Return the (x, y) coordinate for the center point of the cell that contains the specified text.  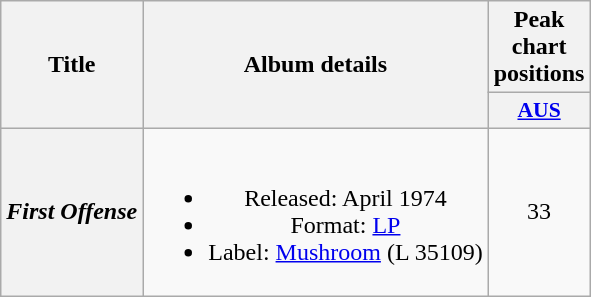
Title (72, 65)
Album details (316, 65)
AUS (539, 111)
33 (539, 212)
Peak chart positions (539, 47)
First Offense (72, 212)
Released: April 1974Format: LPLabel: Mushroom (L 35109) (316, 212)
